Locate the cell with the specified text and output its [x, y] center coordinate. 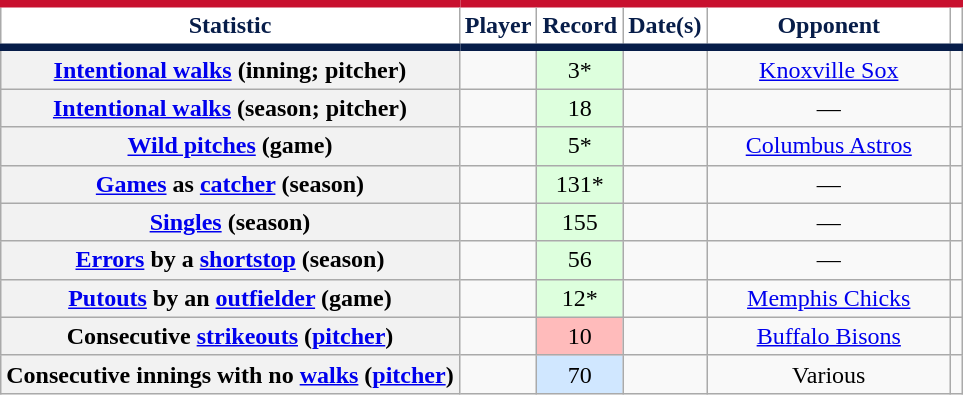
155 [580, 222]
131* [580, 184]
56 [580, 260]
Wild pitches (game) [230, 146]
Date(s) [665, 26]
Consecutive strikeouts (pitcher) [230, 336]
18 [580, 108]
Intentional walks (season; pitcher) [230, 108]
Intentional walks (inning; pitcher) [230, 68]
Memphis Chicks [829, 298]
Putouts by an outfielder (game) [230, 298]
Record [580, 26]
70 [580, 374]
12* [580, 298]
Statistic [230, 26]
Various [829, 374]
Knoxville Sox [829, 68]
Player [498, 26]
10 [580, 336]
Singles (season) [230, 222]
Buffalo Bisons [829, 336]
Games as catcher (season) [230, 184]
5* [580, 146]
3* [580, 68]
Columbus Astros [829, 146]
Consecutive innings with no walks (pitcher) [230, 374]
Errors by a shortstop (season) [230, 260]
Opponent [829, 26]
